Locate the cell with the specified text and output its (x, y) center coordinate. 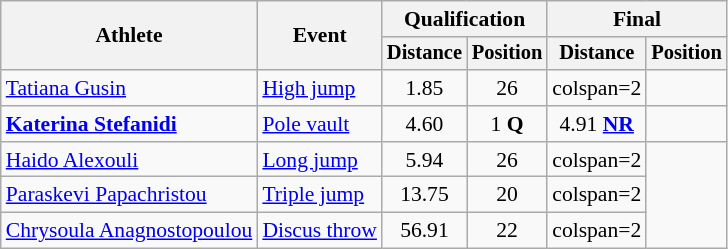
Event (320, 36)
Long jump (320, 160)
5.94 (424, 160)
4.91 NR (596, 124)
22 (507, 231)
Qualification (464, 19)
Katerina Stefanidi (130, 124)
Paraskevi Papachristou (130, 195)
Haido Alexouli (130, 160)
Chrysoula Anagnostopoulou (130, 231)
Tatiana Gusin (130, 88)
13.75 (424, 195)
20 (507, 195)
Final (636, 19)
4.60 (424, 124)
56.91 (424, 231)
Triple jump (320, 195)
High jump (320, 88)
Athlete (130, 36)
1.85 (424, 88)
Pole vault (320, 124)
1 Q (507, 124)
Discus throw (320, 231)
